Return (x, y) of the center of cell containing provided text 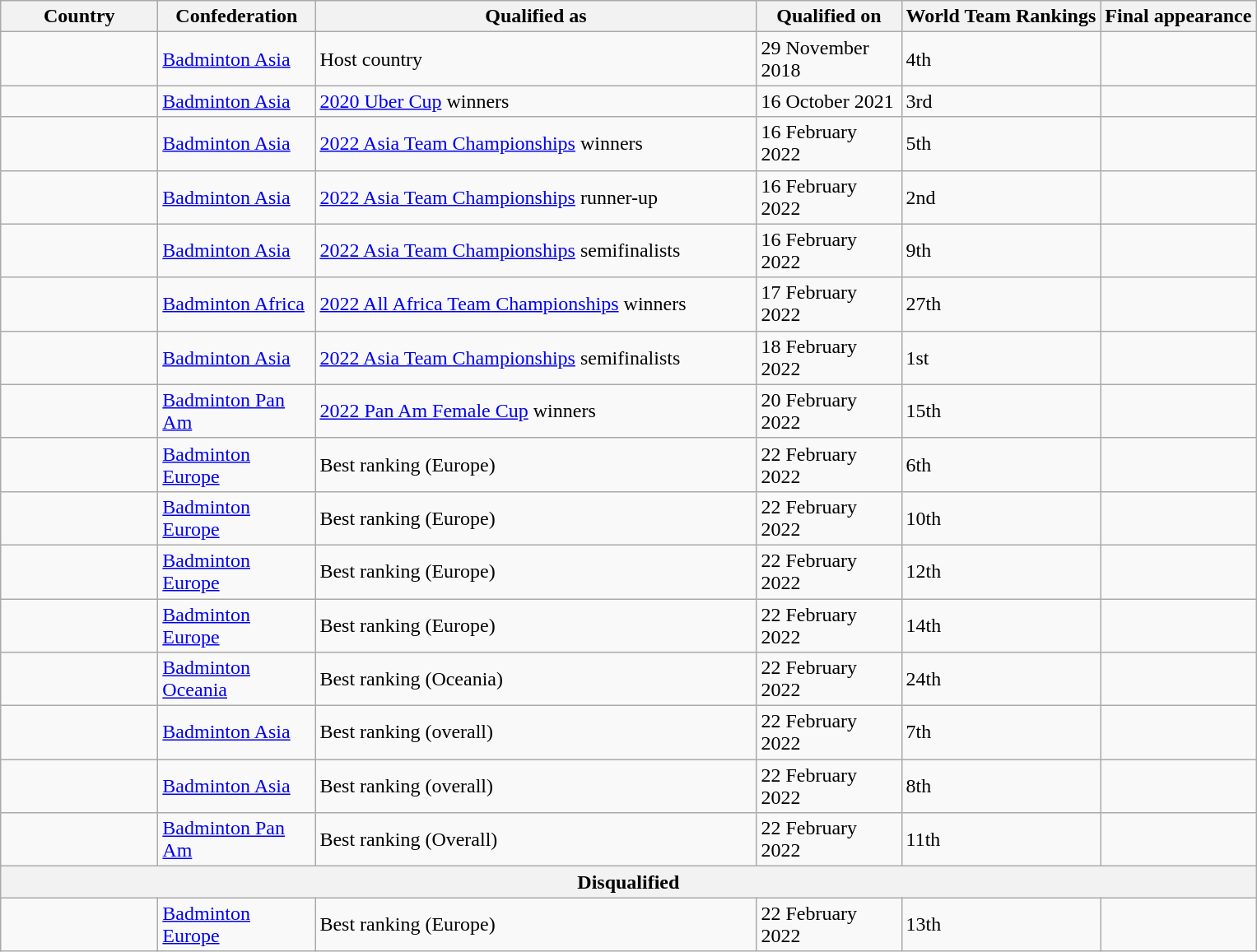
Badminton Oceania (237, 680)
Qualified on (829, 16)
Confederation (237, 16)
Host country (536, 59)
2022 Asia Team Championships runner-up (536, 197)
Disqualified (629, 882)
2nd (1001, 197)
Country (79, 16)
29 November 2018 (829, 59)
World Team Rankings (1001, 16)
5th (1001, 143)
2022 Asia Team Championships winners (536, 143)
20 February 2022 (829, 411)
16 October 2021 (829, 101)
18 February 2022 (829, 357)
2022 All Africa Team Championships winners (536, 304)
24th (1001, 680)
11th (1001, 839)
Final appearance (1179, 16)
6th (1001, 464)
3rd (1001, 101)
2020 Uber Cup winners (536, 101)
13th (1001, 925)
27th (1001, 304)
10th (1001, 518)
15th (1001, 411)
17 February 2022 (829, 304)
2022 Pan Am Female Cup winners (536, 411)
9th (1001, 250)
8th (1001, 787)
Qualified as (536, 16)
1st (1001, 357)
12th (1001, 571)
4th (1001, 59)
Best ranking (Overall) (536, 839)
Badminton Africa (237, 304)
14th (1001, 625)
Best ranking (Oceania) (536, 680)
7th (1001, 732)
